Extract the (x, y) coordinate from the center of the cell holding the provided text.  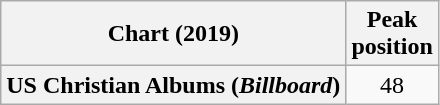
US Christian Albums (Billboard) (174, 85)
48 (392, 85)
Peakposition (392, 34)
Chart (2019) (174, 34)
